Return the [X, Y] coordinate for the center point of the cell that contains the specified text.  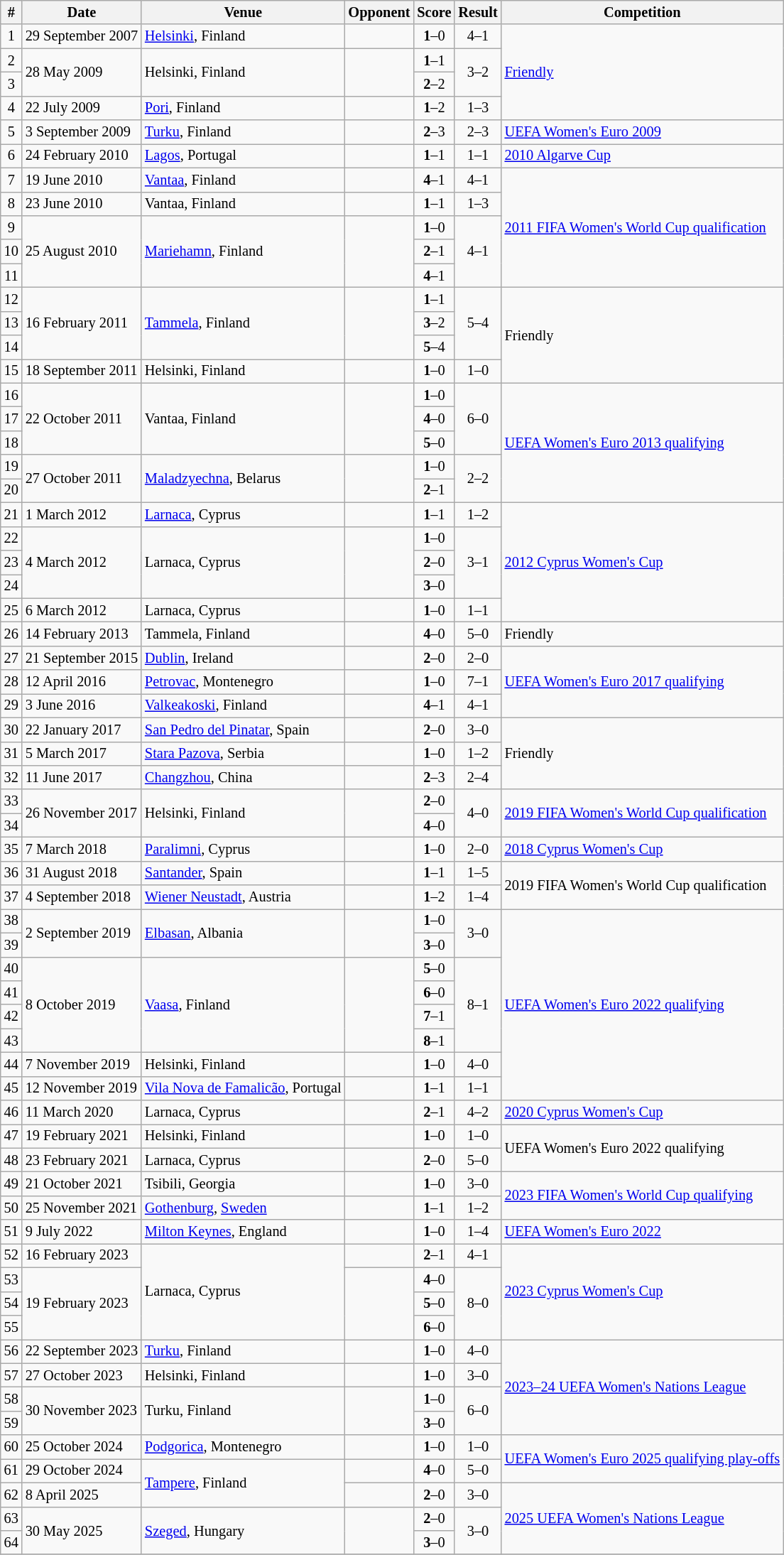
29 September 2007 [82, 36]
Pori, Finland [243, 108]
48 [11, 1160]
Date [82, 12]
60 [11, 1447]
16 February 2023 [82, 1255]
10 [11, 251]
8 April 2025 [82, 1495]
6 March 2012 [82, 610]
57 [11, 1375]
54 [11, 1304]
Vaasa, Finland [243, 1004]
22 September 2023 [82, 1351]
9 [11, 227]
Milton Keynes, England [243, 1232]
3 June 2016 [82, 705]
7 November 2019 [82, 1064]
2011 FIFA Women's World Cup qualification [642, 227]
21 September 2015 [82, 658]
4 September 2018 [82, 897]
31 [11, 754]
16 [11, 395]
Stara Pazova, Serbia [243, 754]
31 August 2018 [82, 873]
UEFA Women's Euro 2022 [642, 1232]
36 [11, 873]
Szeged, Hungary [243, 1530]
21 [11, 514]
40 [11, 969]
Wiener Neustadt, Austria [243, 897]
63 [11, 1519]
26 November 2017 [82, 813]
39 [11, 945]
24 February 2010 [82, 156]
26 [11, 634]
Petrovac, Montenegro [243, 682]
19 February 2023 [82, 1303]
29 [11, 705]
37 [11, 897]
Paralimni, Cyprus [243, 849]
25 August 2010 [82, 251]
5 March 2017 [82, 754]
23 June 2010 [82, 204]
Podgorica, Montenegro [243, 1447]
Competition [642, 12]
2023 FIFA Women's World Cup qualifying [642, 1196]
Elbasan, Albania [243, 932]
Score [434, 12]
Dublin, Ireland [243, 658]
23 [11, 562]
17 [11, 418]
22 January 2017 [82, 730]
4 [11, 108]
46 [11, 1112]
6 [11, 156]
Opponent [379, 12]
2023–24 UEFA Women's Nations League [642, 1387]
11 June 2017 [82, 777]
4 March 2012 [82, 563]
Santander, Spain [243, 873]
55 [11, 1327]
Vila Nova de Famalicão, Portugal [243, 1088]
34 [11, 825]
8 [11, 204]
27 October 2011 [82, 479]
Venue [243, 12]
49 [11, 1184]
2010 Algarve Cup [642, 156]
San Pedro del Pinatar, Spain [243, 730]
2012 Cyprus Women's Cup [642, 562]
47 [11, 1136]
1 March 2012 [82, 514]
2 [11, 60]
11 March 2020 [82, 1112]
53 [11, 1279]
30 [11, 730]
12 [11, 299]
18 [11, 443]
13 [11, 323]
7 March 2018 [82, 849]
24 [11, 586]
1 [11, 36]
42 [11, 1017]
11 [11, 276]
51 [11, 1232]
5 [11, 132]
3 [11, 84]
61 [11, 1470]
2–4 [477, 777]
8–0 [477, 1303]
9 July 2022 [82, 1232]
8 October 2019 [82, 1004]
19 June 2010 [82, 180]
Maladzyechna, Belarus [243, 479]
27 [11, 658]
43 [11, 1041]
2025 UEFA Women's Nations League [642, 1519]
52 [11, 1255]
59 [11, 1423]
Gothenburg, Sweden [243, 1208]
19 [11, 467]
15 [11, 371]
30 November 2023 [82, 1411]
45 [11, 1088]
Result [477, 12]
62 [11, 1495]
29 October 2024 [82, 1470]
28 May 2009 [82, 72]
25 [11, 610]
UEFA Women's Euro 2017 qualifying [642, 682]
19 February 2021 [82, 1136]
64 [11, 1542]
56 [11, 1351]
Changzhou, China [243, 777]
1–5 [477, 873]
Mariehamn, Finland [243, 251]
22 July 2009 [82, 108]
2020 Cyprus Women's Cup [642, 1112]
28 [11, 682]
UEFA Women's Euro 2013 qualifying [642, 443]
Tsibili, Georgia [243, 1184]
UEFA Women's Euro 2009 [642, 132]
12 April 2016 [82, 682]
14 February 2013 [82, 634]
4–2 [477, 1112]
16 February 2011 [82, 323]
3–1 [477, 563]
UEFA Women's Euro 2025 qualifying play-offs [642, 1459]
7 [11, 180]
23 February 2021 [82, 1160]
58 [11, 1399]
22 October 2011 [82, 419]
50 [11, 1208]
2023 Cyprus Women's Cup [642, 1291]
2018 Cyprus Women's Cup [642, 849]
20 [11, 490]
32 [11, 777]
18 September 2011 [82, 371]
44 [11, 1064]
27 October 2023 [82, 1375]
Valkeakoski, Finland [243, 705]
41 [11, 992]
2 September 2019 [82, 932]
21 October 2021 [82, 1184]
25 November 2021 [82, 1208]
38 [11, 921]
22 [11, 538]
35 [11, 849]
# [11, 12]
30 May 2025 [82, 1530]
3 September 2009 [82, 132]
Lagos, Portugal [243, 156]
25 October 2024 [82, 1447]
12 November 2019 [82, 1088]
14 [11, 347]
Tampere, Finland [243, 1482]
33 [11, 801]
